Locate the cell with the specified text and output its (x, y) center coordinate. 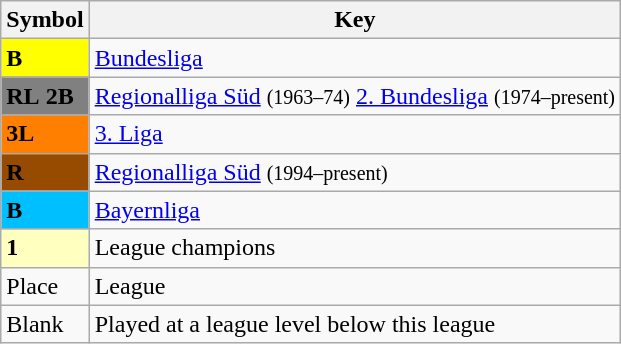
Place (45, 286)
RL 2B (45, 96)
Regionalliga Süd (1994–present) (354, 172)
Played at a league level below this league (354, 324)
Bundesliga (354, 58)
League (354, 286)
Symbol (45, 20)
Bayernliga (354, 210)
1 (45, 248)
3L (45, 134)
Regionalliga Süd (1963–74) 2. Bundesliga (1974–present) (354, 96)
Blank (45, 324)
Key (354, 20)
League champions (354, 248)
R (45, 172)
3. Liga (354, 134)
